Determine the (x, y) coordinate at the center of the cell enclosing the given text.  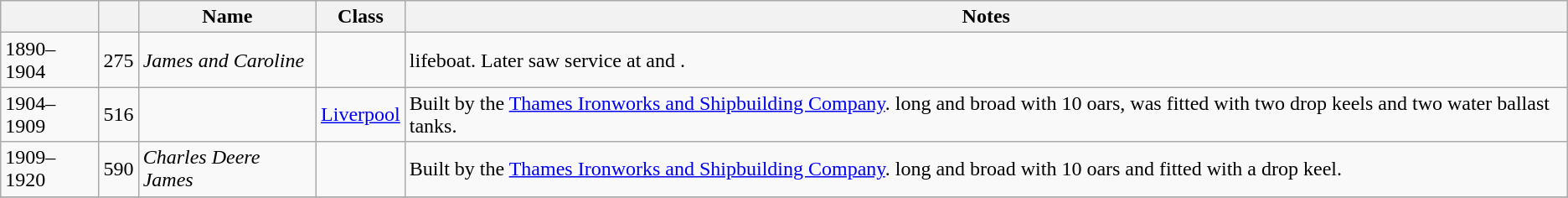
Notes (986, 17)
1890–1904 (50, 60)
Built by the Thames Ironworks and Shipbuilding Company. long and broad with 10 oars and fitted with a drop keel. (986, 169)
1909–1920 (50, 169)
Name (227, 17)
Built by the Thames Ironworks and Shipbuilding Company. long and broad with 10 oars, was fitted with two drop keels and two water ballast tanks. (986, 114)
Liverpool (361, 114)
lifeboat. Later saw service at and . (986, 60)
Charles Deere James (227, 169)
516 (119, 114)
1904–1909 (50, 114)
Class (361, 17)
590 (119, 169)
275 (119, 60)
James and Caroline (227, 60)
